Capture the cell that displays the provided text and extract its [x, y] central coordinate. 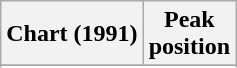
Peakposition [189, 34]
Chart (1991) [72, 34]
